From the cell containing the given text, extract its center point as (X, Y) coordinate. 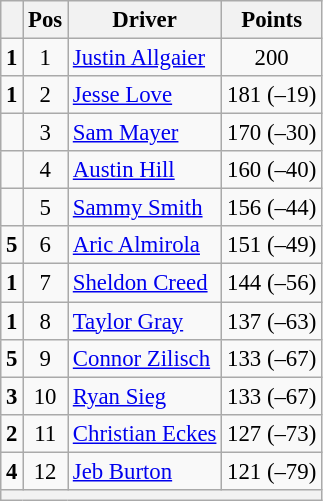
Christian Eckes (145, 433)
Aric Almirola (145, 245)
Sheldon Creed (145, 283)
10 (46, 396)
Connor Zilisch (145, 358)
Taylor Gray (145, 321)
Austin Hill (145, 170)
9 (46, 358)
6 (46, 245)
137 (–63) (272, 321)
156 (–44) (272, 208)
Sam Mayer (145, 133)
Sammy Smith (145, 208)
12 (46, 471)
Jesse Love (145, 95)
151 (–49) (272, 245)
121 (–79) (272, 471)
Pos (46, 20)
Jeb Burton (145, 471)
160 (–40) (272, 170)
127 (–73) (272, 433)
170 (–30) (272, 133)
200 (272, 58)
Ryan Sieg (145, 396)
11 (46, 433)
7 (46, 283)
181 (–19) (272, 95)
8 (46, 321)
Driver (145, 20)
Justin Allgaier (145, 58)
144 (–56) (272, 283)
Points (272, 20)
